Identify which cell holds the provided text, then report its (x, y) central coordinate. 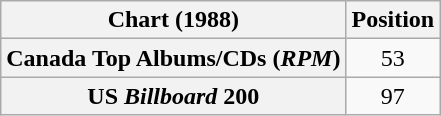
Canada Top Albums/CDs (RPM) (174, 58)
Chart (1988) (174, 20)
US Billboard 200 (174, 96)
53 (393, 58)
Position (393, 20)
97 (393, 96)
